Return (x, y) of the center of cell containing provided text 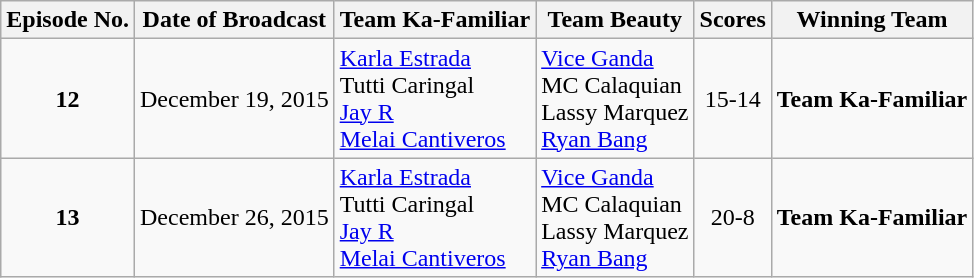
December 19, 2015 (235, 98)
Winning Team (872, 20)
December 26, 2015 (235, 218)
12 (68, 98)
13 (68, 218)
15-14 (732, 98)
Episode No. (68, 20)
20-8 (732, 218)
Team Beauty (615, 20)
Scores (732, 20)
Date of Broadcast (235, 20)
